Output the (X, Y) coordinate of the center of the cell containing the given text.  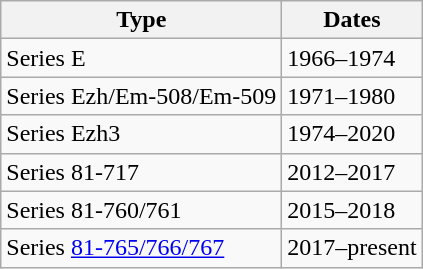
Series Ezh/Em-508/Em-509 (142, 96)
Type (142, 20)
Series 81-765/766/767 (142, 248)
1966–1974 (352, 58)
Series 81-760/761 (142, 210)
Series E (142, 58)
Dates (352, 20)
2015–2018 (352, 210)
Series 81-717 (142, 172)
Series Ezh3 (142, 134)
2017–present (352, 248)
2012–2017 (352, 172)
1971–1980 (352, 96)
1974–2020 (352, 134)
